Determine the [X, Y] coordinate at the center of the cell enclosing the given text.  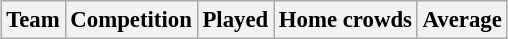
Team [33, 20]
Average [462, 20]
Played [235, 20]
Competition [131, 20]
Home crowds [346, 20]
